Output the [X, Y] coordinate of the center of the cell containing the given text.  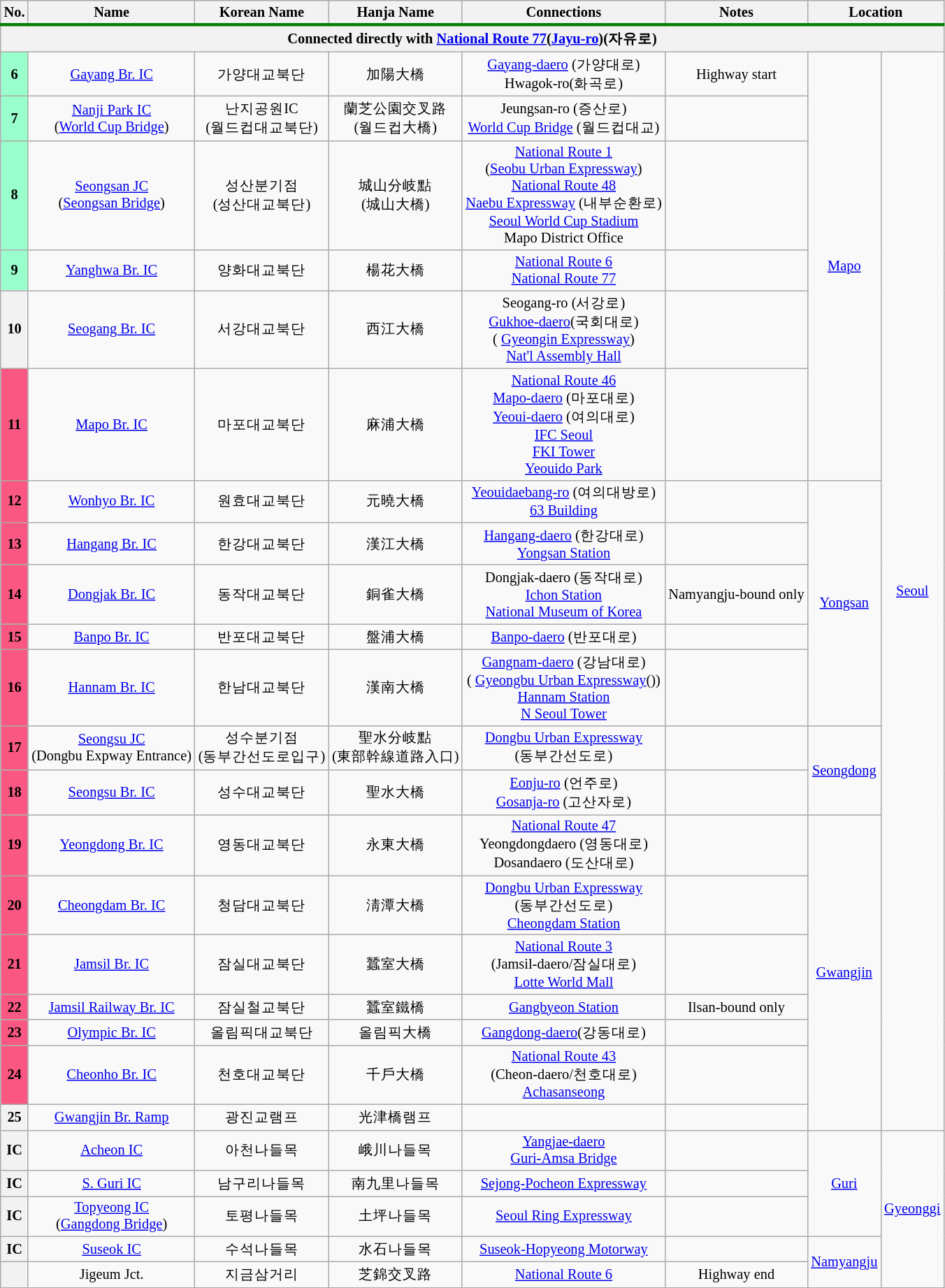
11 [15, 424]
蘭芝公園交叉路(월드컵大橋) [396, 118]
성수대교북단 [261, 793]
Connected directly with National Route 77(Jayu-ro)(자유로) [473, 38]
수석나들목 [261, 1250]
永東大橋 [396, 845]
Dongjak-daero (동작대로)Ichon StationNational Museum of Korea [563, 594]
천호대교북단 [261, 1075]
Highway end [737, 1275]
S. Guri IC [111, 1182]
Jamsil Br. IC [111, 964]
National Route 6 National Route 77 [563, 270]
Name [111, 13]
성산분기점(성산대교북단) [261, 196]
聖水分岐點(東部幹線道路入口) [396, 748]
漢南大橋 [396, 688]
22 [15, 1006]
Gayang Br. IC [111, 74]
Gangdong-daero(강동대로) [563, 1033]
20 [15, 906]
Cheongdam Br. IC [111, 906]
양화대교북단 [261, 270]
光津橋램프 [396, 1117]
Mapo [844, 266]
아천나들목 [261, 1150]
National Route 47Yeongdongdaero (영동대로)Dosandaero (도산대로) [563, 845]
銅雀大橋 [396, 594]
Banpo-daero (반포대로) [563, 637]
올림픽大橋 [396, 1033]
Location [875, 13]
Jeungsan-ro (증산로)World Cup Bridge (월드컵대교) [563, 118]
Suseok IC [111, 1250]
Olympic Br. IC [111, 1033]
Eonju-ro (언주로)Gosanja-ro (고산자로) [563, 793]
15 [15, 637]
Dongjak Br. IC [111, 594]
水石나들목 [396, 1250]
Acheon IC [111, 1150]
13 [15, 544]
芝錦交叉路 [396, 1275]
Sejong-Pocheon Expressway [563, 1182]
元曉大橋 [396, 502]
聖水大橋 [396, 793]
Dongbu Urban Expressway(동부간선도로) [563, 748]
6 [15, 74]
23 [15, 1033]
Cheonho Br. IC [111, 1075]
峨川나들목 [396, 1150]
Gayang-daero (가양대로)Hwagok-ro(화곡로) [563, 74]
남구리나들목 [261, 1182]
14 [15, 594]
지금삼거리 [261, 1275]
광진교램프 [261, 1117]
盤浦大橋 [396, 637]
원효대교북단 [261, 502]
漢江大橋 [396, 544]
Jigeum Jct. [111, 1275]
National Route 43(Cheon-daero/천호대로)Achasanseong [563, 1075]
Gyeonggi [912, 1209]
Seoul Ring Expressway [563, 1216]
Seongdong [844, 770]
Yeouidaebang-ro (여의대방로)63 Building [563, 502]
National Route 3(Jamsil-daero/잠실대로)Lotte World Mall [563, 964]
Notes [737, 13]
잠실대교북단 [261, 964]
Seogang Br. IC [111, 329]
蠶室鐵橋 [396, 1006]
千戶大橋 [396, 1075]
Namyangju [844, 1262]
Yanghwa Br. IC [111, 270]
Seoul [912, 591]
Korean Name [261, 13]
12 [15, 502]
Suseok-Hopyeong Motorway [563, 1250]
10 [15, 329]
加陽大橋 [396, 74]
8 [15, 196]
Hannam Br. IC [111, 688]
National Route 46Mapo-daero (마포대로)Yeoui-daero (여의대로)IFC SeoulFKI TowerYeouido Park [563, 424]
楊花大橋 [396, 270]
Mapo Br. IC [111, 424]
Yangjae-daeroGuri-Amsa Bridge [563, 1150]
Hangang-daero (한강대로)Yongsan Station [563, 544]
21 [15, 964]
반포대교북단 [261, 637]
土坪나들목 [396, 1216]
Guri [844, 1183]
No. [15, 13]
Topyeong IC(Gangdong Bridge) [111, 1216]
잠실철교북단 [261, 1006]
17 [15, 748]
Connections [563, 13]
24 [15, 1075]
청담대교북단 [261, 906]
16 [15, 688]
Seogang-ro (서강로) Gukhoe-daero(국회대로)( Gyeongin Expressway)Nat'l Assembly Hall [563, 329]
西江大橋 [396, 329]
올림픽대교북단 [261, 1033]
한강대교북단 [261, 544]
Hanja Name [396, 13]
Dongbu Urban Expressway(동부간선도로)Cheongdam Station [563, 906]
National Route 6 [563, 1275]
Gwangjin Br. Ramp [111, 1117]
마포대교북단 [261, 424]
난지공원IC(월드컵대교북단) [261, 118]
Wonhyo Br. IC [111, 502]
Gwangjin [844, 972]
Highway start [737, 74]
Namyangju-bound only [737, 594]
Seongsu JC(Dongbu Expway Entrance) [111, 748]
영동대교북단 [261, 845]
南九里나들목 [396, 1182]
Gangnam-daero (강남대로)( Gyeongbu Urban Expressway())Hannam StationN Seoul Tower [563, 688]
Seongsan JC(Seongsan Bridge) [111, 196]
토평나들목 [261, 1216]
25 [15, 1117]
Gangbyeon Station [563, 1006]
Nanji Park IC(World Cup Bridge) [111, 118]
한남대교북단 [261, 688]
18 [15, 793]
Ilsan-bound only [737, 1006]
성수분기점(동부간선도로입구) [261, 748]
Hangang Br. IC [111, 544]
7 [15, 118]
Yongsan [844, 602]
淸潭大橋 [396, 906]
城山分岐點(城山大橋) [396, 196]
麻浦大橋 [396, 424]
9 [15, 270]
가양대교북단 [261, 74]
동작대교북단 [261, 594]
Seongsu Br. IC [111, 793]
서강대교북단 [261, 329]
National Route 1(Seobu Urban Expressway) National Route 48 Naebu Expressway (내부순환로)Seoul World Cup StadiumMapo District Office [563, 196]
蠶室大橋 [396, 964]
Banpo Br. IC [111, 637]
Jamsil Railway Br. IC [111, 1006]
19 [15, 845]
Yeongdong Br. IC [111, 845]
